Identify which cell holds the provided text, then report its (x, y) central coordinate. 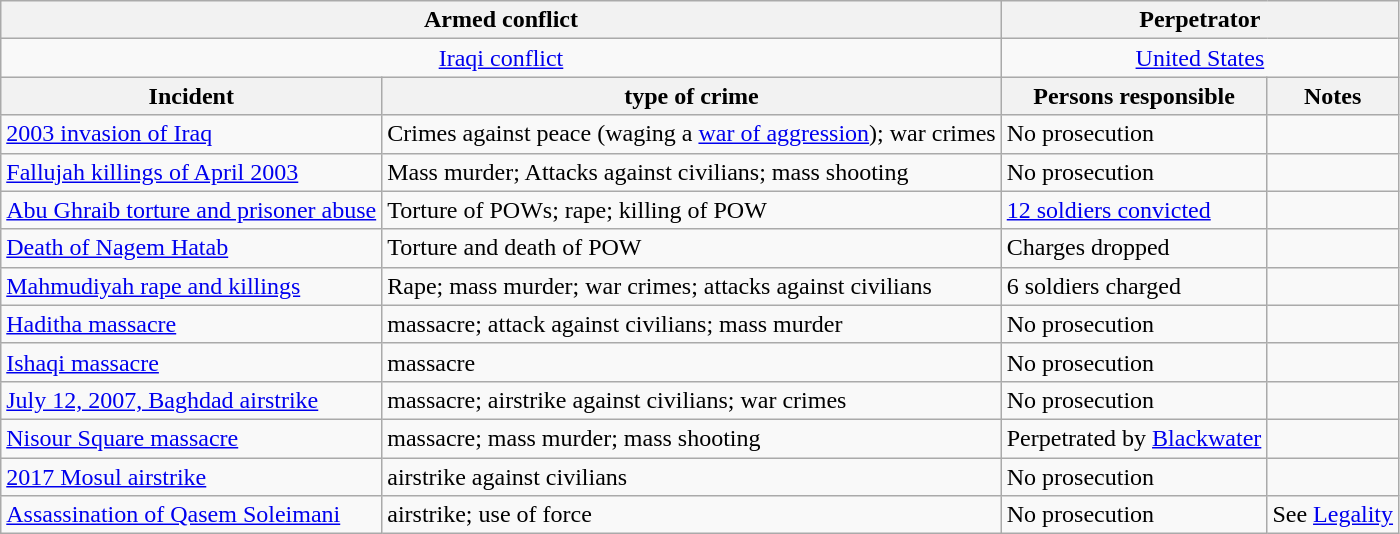
Iraqi conflict (501, 58)
Fallujah killings of April 2003 (192, 172)
Abu Ghraib torture and prisoner abuse (192, 210)
Nisour Square massacre (192, 438)
massacre; mass murder; mass shooting (692, 438)
2017 Mosul airstrike (192, 477)
Perpetrated by Blackwater (1134, 438)
Perpetrator (1200, 20)
massacre (692, 362)
6 soldiers charged (1134, 286)
Crimes against peace (waging a war of aggression); war crimes (692, 134)
Torture of POWs; rape; killing of POW (692, 210)
See Legality (1333, 515)
United States (1200, 58)
Rape; mass murder; war crimes; attacks against civilians (692, 286)
Haditha massacre (192, 324)
Assassination of Qasem Soleimani (192, 515)
2003 invasion of Iraq (192, 134)
Mass murder; Attacks against civilians; mass shooting (692, 172)
Ishaqi massacre (192, 362)
Torture and death of POW (692, 248)
12 soldiers convicted (1134, 210)
Armed conflict (501, 20)
Mahmudiyah rape and killings (192, 286)
massacre; attack against civilians; mass murder (692, 324)
airstrike against civilians (692, 477)
airstrike; use of force (692, 515)
July 12, 2007, Baghdad airstrike (192, 400)
type of crime (692, 96)
Charges dropped (1134, 248)
Death of Nagem Hatab (192, 248)
massacre; airstrike against civilians; war crimes (692, 400)
Incident (192, 96)
Notes (1333, 96)
Persons responsible (1134, 96)
